Scan for the cell matching the given text and deliver its [x, y] coordinate at center. 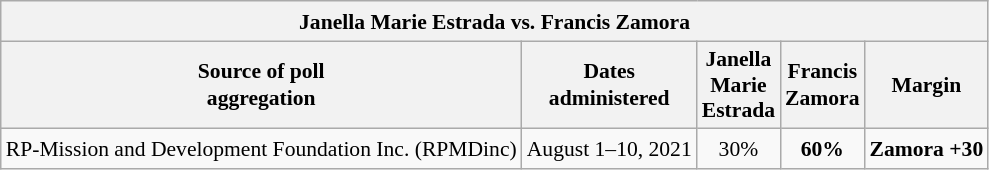
Datesadministered [610, 85]
August 1–10, 2021 [610, 149]
Margin [927, 85]
60% [822, 149]
Zamora +30 [927, 149]
JanellaMarieEstrada [738, 85]
Janella Marie Estrada vs. Francis Zamora [495, 21]
FrancisZamora [822, 85]
Source of pollaggregation [262, 85]
RP-Mission and Development Foundation Inc. (RPMDinc) [262, 149]
30% [738, 149]
